Scan for the cell matching the given text and deliver its [X, Y] coordinate at center. 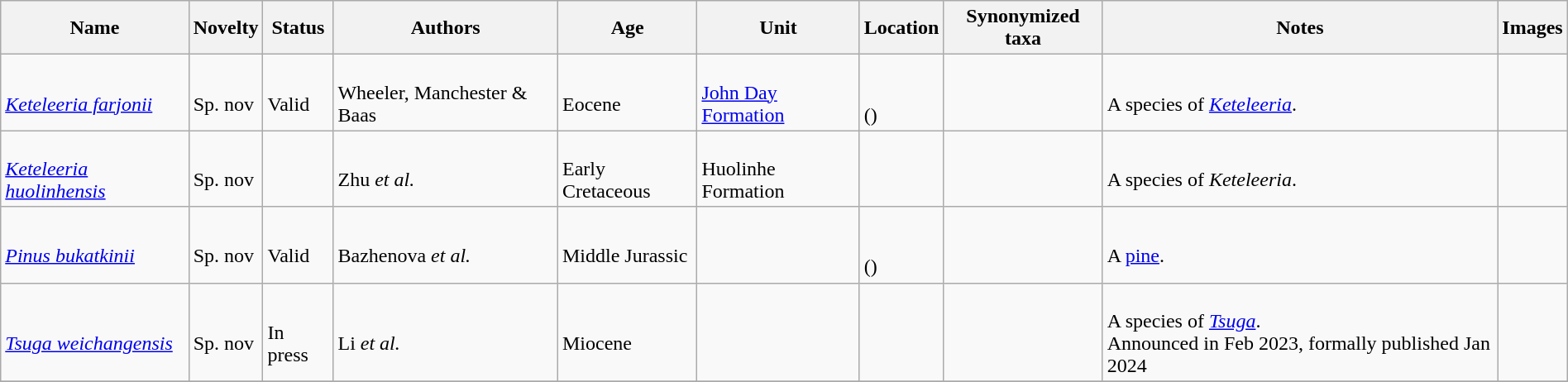
Novelty [226, 28]
Age [627, 28]
Unit [778, 28]
Name [94, 28]
Location [901, 28]
Tsuga weichangensis [94, 332]
Keteleeria farjonii [94, 93]
In press [298, 332]
Zhu et al. [446, 169]
A species of Tsuga.Announced in Feb 2023, formally published Jan 2024 [1300, 332]
Li et al. [446, 332]
Miocene [627, 332]
A pine. [1300, 245]
Wheeler, Manchester & Baas [446, 93]
Authors [446, 28]
Keteleeria huolinhensis [94, 169]
Early Cretaceous [627, 169]
Pinus bukatkinii [94, 245]
Synonymized taxa [1023, 28]
Bazhenova et al. [446, 245]
Eocene [627, 93]
John Day Formation [778, 93]
Middle Jurassic [627, 245]
Images [1532, 28]
Notes [1300, 28]
Huolinhe Formation [778, 169]
Status [298, 28]
